Capture the cell that displays the provided text and extract its (x, y) central coordinate. 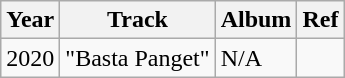
2020 (30, 58)
Track (138, 20)
Ref (320, 20)
Album (256, 20)
"Basta Panget" (138, 58)
N/A (256, 58)
Year (30, 20)
